Find where the given text appears and provide that cell's center as (x, y) coordinate. 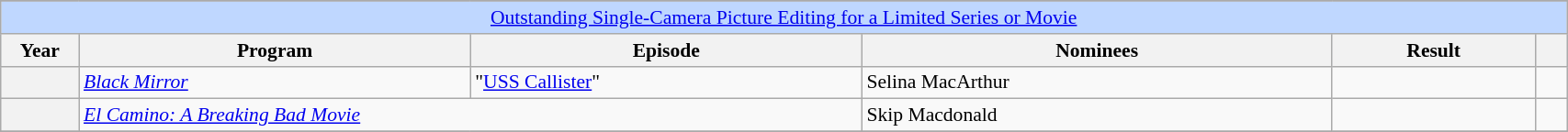
Skip Macdonald (1097, 115)
Selina MacArthur (1097, 82)
Nominees (1097, 50)
El Camino: A Breaking Bad Movie (470, 115)
Program (275, 50)
"USS Callister" (666, 82)
Black Mirror (275, 82)
Episode (666, 50)
Outstanding Single-Camera Picture Editing for a Limited Series or Movie (784, 17)
Result (1434, 50)
Year (40, 50)
